Capture the cell that displays the provided text and extract its (X, Y) central coordinate. 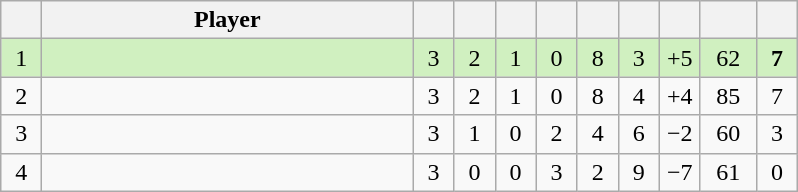
60 (728, 134)
Player (228, 20)
6 (638, 134)
62 (728, 58)
85 (728, 96)
−2 (680, 134)
9 (638, 172)
+4 (680, 96)
+5 (680, 58)
−7 (680, 172)
61 (728, 172)
